Scan for the cell matching the given text and deliver its (x, y) coordinate at center. 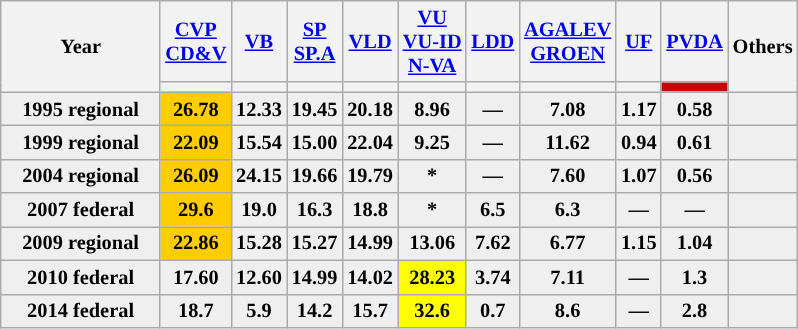
7.11 (568, 277)
2.8 (694, 311)
0.61 (694, 142)
VB (259, 41)
6.77 (568, 243)
24.15 (259, 176)
12.60 (259, 277)
2014 federal (81, 311)
2010 federal (81, 277)
19.79 (370, 176)
LDD (492, 41)
15.00 (315, 142)
29.6 (196, 210)
15.27 (315, 243)
13.06 (432, 243)
22.09 (196, 142)
6.3 (568, 210)
2009 regional (81, 243)
11.62 (568, 142)
15.7 (370, 311)
6.5 (492, 210)
32.6 (432, 311)
8.6 (568, 311)
3.74 (492, 277)
9.25 (432, 142)
2007 federal (81, 210)
7.62 (492, 243)
19.45 (315, 109)
Year (81, 46)
2004 regional (81, 176)
14.02 (370, 277)
1.15 (638, 243)
18.7 (196, 311)
VUVU-IDN-VA (432, 41)
VLD (370, 41)
12.33 (259, 109)
Others (763, 46)
PVDA (694, 41)
SPSP.A (315, 41)
1.3 (694, 277)
1.04 (694, 243)
0.56 (694, 176)
20.18 (370, 109)
0.94 (638, 142)
28.23 (432, 277)
0.7 (492, 311)
1995 regional (81, 109)
15.54 (259, 142)
26.78 (196, 109)
1.07 (638, 176)
7.08 (568, 109)
1.17 (638, 109)
5.9 (259, 311)
7.60 (568, 176)
26.09 (196, 176)
22.04 (370, 142)
15.28 (259, 243)
17.60 (196, 277)
8.96 (432, 109)
18.8 (370, 210)
1999 regional (81, 142)
0.58 (694, 109)
CVPCD&V (196, 41)
16.3 (315, 210)
19.66 (315, 176)
14.2 (315, 311)
22.86 (196, 243)
AGALEVGROEN (568, 41)
UF (638, 41)
19.0 (259, 210)
